Find where the given text appears and provide that cell's center as [x, y] coordinate. 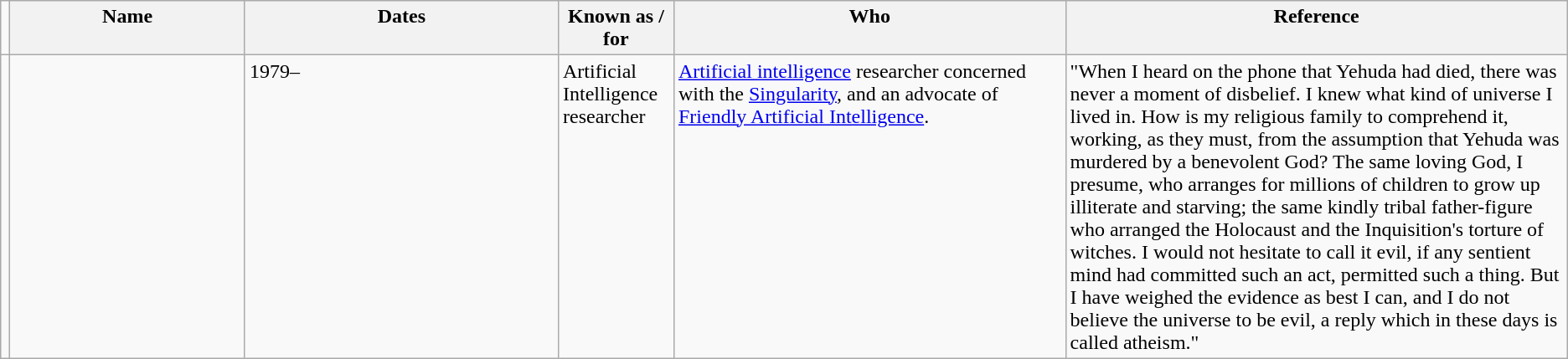
Artificial intelligence researcher concerned with the Singularity, and an advocate of Friendly Artificial Intelligence. [869, 207]
1979– [401, 207]
Name [127, 28]
Known as / for [616, 28]
Reference [1317, 28]
Dates [401, 28]
Artificial Intelligence researcher [616, 207]
Who [869, 28]
